Return the [x, y] coordinate for the center point of the cell that contains the specified text.  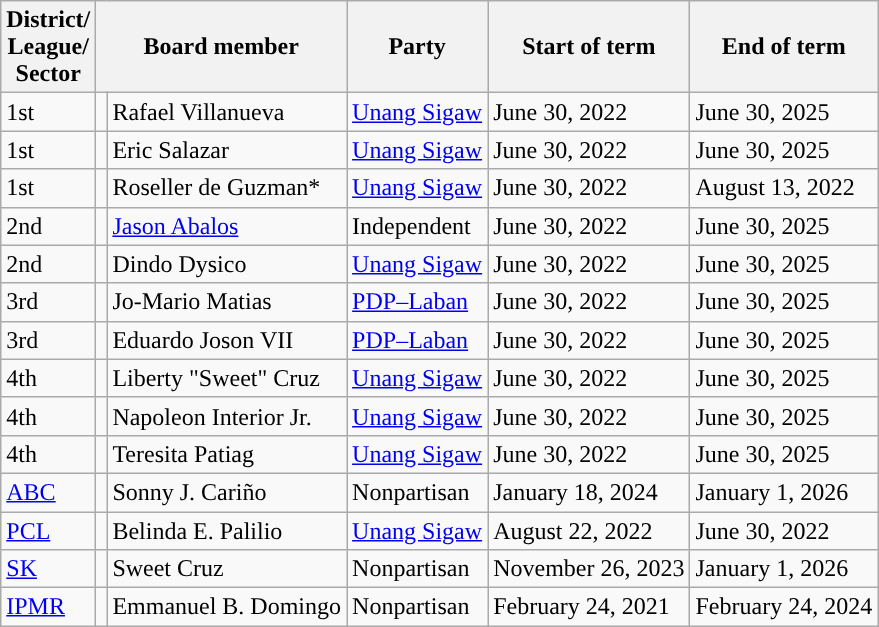
Emmanuel B. Domingo [227, 607]
IPMR [48, 607]
SK [48, 569]
End of term [784, 47]
January 18, 2024 [589, 492]
Sweet Cruz [227, 569]
District/League/Sector [48, 47]
Jason Abalos [227, 226]
Roseller de Guzman* [227, 188]
February 24, 2021 [589, 607]
Independent [418, 226]
August 13, 2022 [784, 188]
Jo-Mario Matias [227, 302]
November 26, 2023 [589, 569]
Liberty "Sweet" Cruz [227, 378]
Party [418, 47]
February 24, 2024 [784, 607]
Rafael Villanueva [227, 112]
ABC [48, 492]
Teresita Patiag [227, 454]
PCL [48, 531]
Eduardo Joson VII [227, 340]
August 22, 2022 [589, 531]
Napoleon Interior Jr. [227, 416]
Dindo Dysico [227, 264]
Board member [222, 47]
Start of term [589, 47]
Eric Salazar [227, 150]
Sonny J. Cariño [227, 492]
Belinda E. Palilio [227, 531]
